Extract the [X, Y] coordinate from the center of the cell holding the provided text.  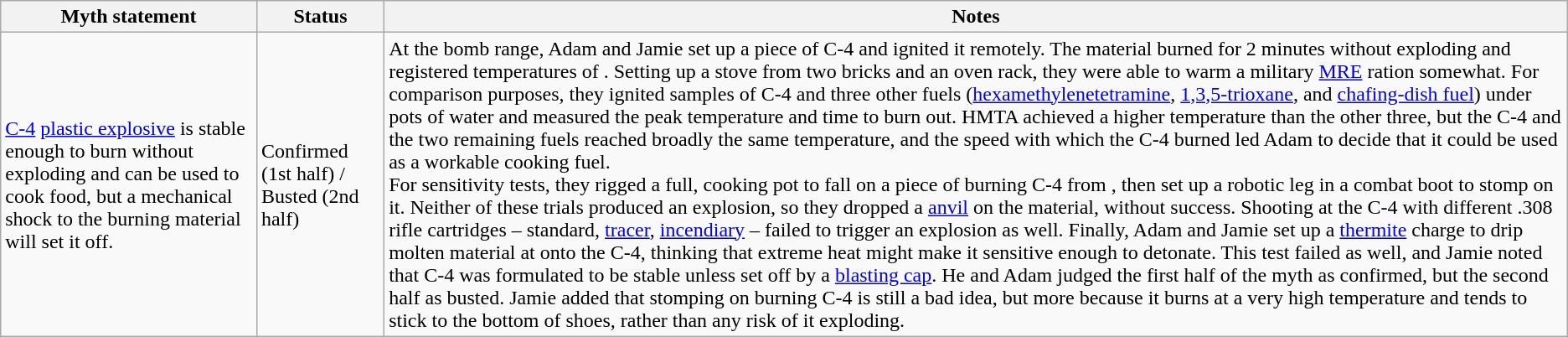
Myth statement [129, 17]
Notes [977, 17]
Confirmed (1st half) / Busted (2nd half) [320, 184]
Status [320, 17]
